Search for the cell housing the specified text and yield its (x, y) center coordinate. 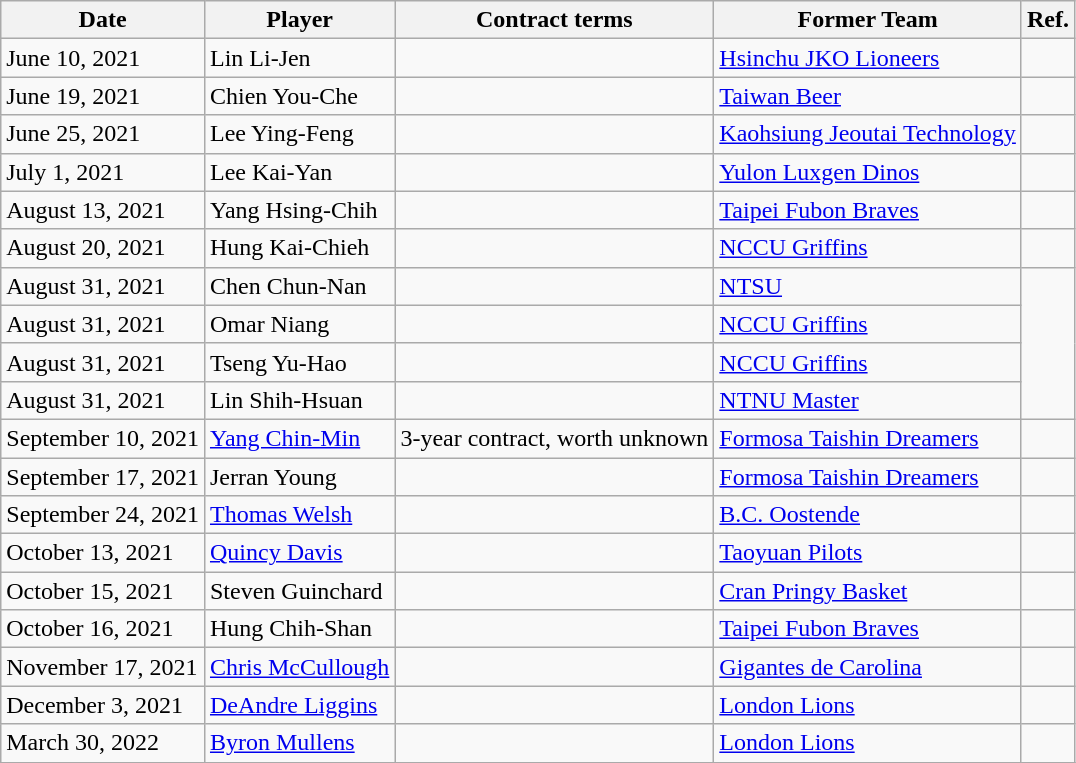
June 25, 2021 (103, 134)
Hung Chih-Shan (299, 629)
NTNU Master (868, 400)
October 16, 2021 (103, 629)
NTSU (868, 286)
Ref. (1048, 20)
Hsinchu JKO Lioneers (868, 58)
Omar Niang (299, 324)
Contract terms (554, 20)
Chris McCullough (299, 667)
November 17, 2021 (103, 667)
July 1, 2021 (103, 172)
June 19, 2021 (103, 96)
September 17, 2021 (103, 477)
Kaohsiung Jeoutai Technology (868, 134)
Hung Kai-Chieh (299, 248)
DeAndre Liggins (299, 705)
Yulon Luxgen Dinos (868, 172)
B.C. Oostende (868, 515)
Player (299, 20)
Tseng Yu-Hao (299, 362)
Date (103, 20)
August 20, 2021 (103, 248)
Lin Shih-Hsuan (299, 400)
October 13, 2021 (103, 553)
Yang Chin-Min (299, 438)
Jerran Young (299, 477)
March 30, 2022 (103, 743)
June 10, 2021 (103, 58)
December 3, 2021 (103, 705)
Yang Hsing-Chih (299, 210)
Thomas Welsh (299, 515)
Taoyuan Pilots (868, 553)
Quincy Davis (299, 553)
Former Team (868, 20)
3-year contract, worth unknown (554, 438)
Lin Li-Jen (299, 58)
Byron Mullens (299, 743)
Steven Guinchard (299, 591)
Taiwan Beer (868, 96)
August 13, 2021 (103, 210)
Chien You-Che (299, 96)
Lee Kai-Yan (299, 172)
Chen Chun-Nan (299, 286)
Gigantes de Carolina (868, 667)
September 24, 2021 (103, 515)
October 15, 2021 (103, 591)
Lee Ying-Feng (299, 134)
September 10, 2021 (103, 438)
Cran Pringy Basket (868, 591)
